Search for the cell housing the specified text and yield its (X, Y) center coordinate. 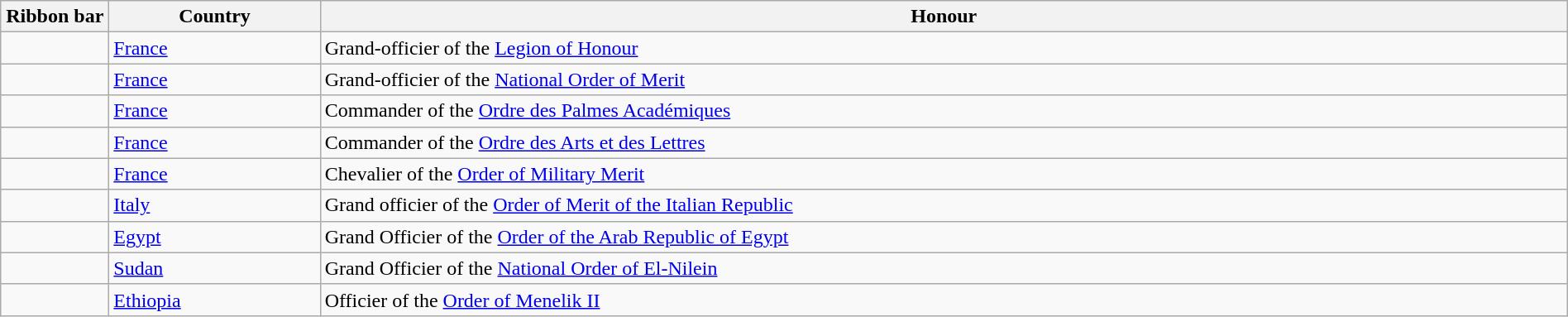
Egypt (215, 237)
Italy (215, 205)
Country (215, 17)
Grand-officier of the National Order of Merit (944, 79)
Chevalier of the Order of Military Merit (944, 174)
Grand Officier of the Order of the Arab Republic of Egypt (944, 237)
Grand-officier of the Legion of Honour (944, 48)
Honour (944, 17)
Ethiopia (215, 300)
Commander of the Ordre des Arts et des Lettres (944, 142)
Grand Officier of the National Order of El-Nilein (944, 268)
Ribbon bar (55, 17)
Officier of the Order of Menelik II (944, 300)
Commander of the Ordre des Palmes Académiques (944, 111)
Grand officier of the Order of Merit of the Italian Republic (944, 205)
Sudan (215, 268)
